Identify which cell holds the provided text, then report its [x, y] central coordinate. 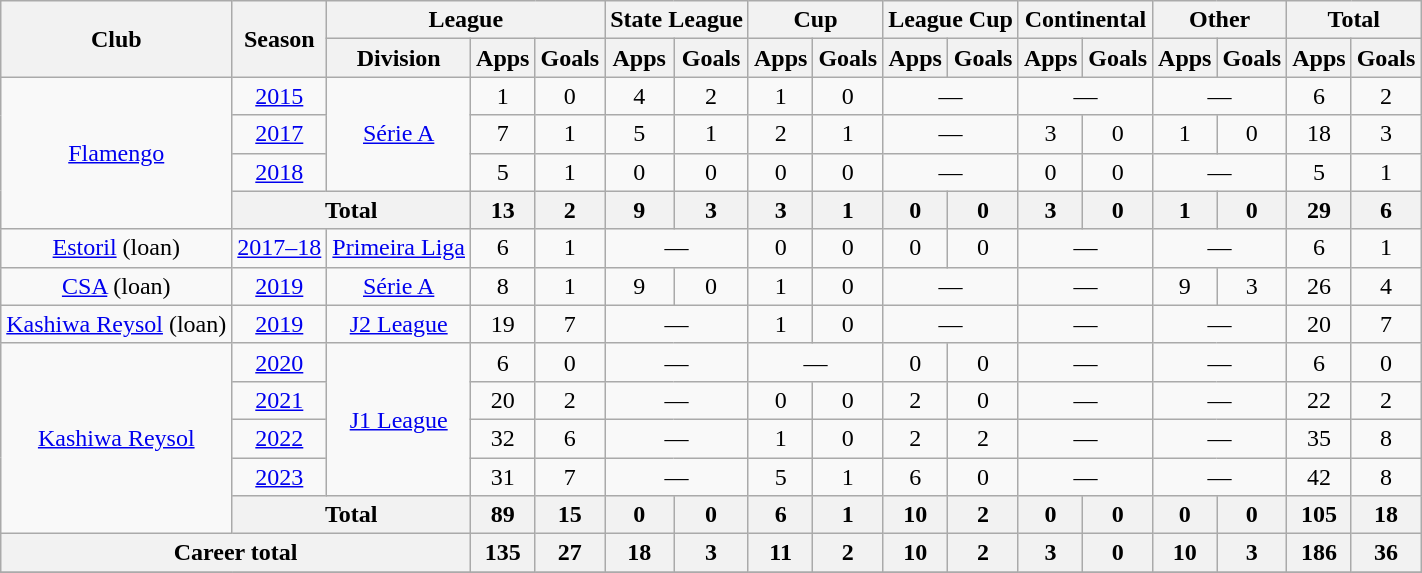
Career total [236, 553]
State League [677, 20]
Primeira Liga [399, 248]
186 [1319, 553]
105 [1319, 515]
29 [1319, 210]
2020 [280, 362]
11 [780, 553]
J1 League [399, 419]
15 [570, 515]
26 [1319, 286]
2018 [280, 172]
League Cup [951, 20]
2015 [280, 96]
42 [1319, 477]
13 [503, 210]
27 [570, 553]
2021 [280, 400]
32 [503, 438]
Kashiwa Reysol [116, 438]
2023 [280, 477]
2022 [280, 438]
22 [1319, 400]
Flamengo [116, 153]
19 [503, 324]
J2 League [399, 324]
2017 [280, 134]
135 [503, 553]
35 [1319, 438]
36 [1386, 553]
Kashiwa Reysol (loan) [116, 324]
Division [399, 58]
Club [116, 39]
League [466, 20]
2017–18 [280, 248]
CSA (loan) [116, 286]
Estoril (loan) [116, 248]
Cup [815, 20]
89 [503, 515]
Season [280, 39]
Other [1220, 20]
Continental [1085, 20]
31 [503, 477]
